Detect which cell encompasses the target text, then output its [X, Y] center coordinate. 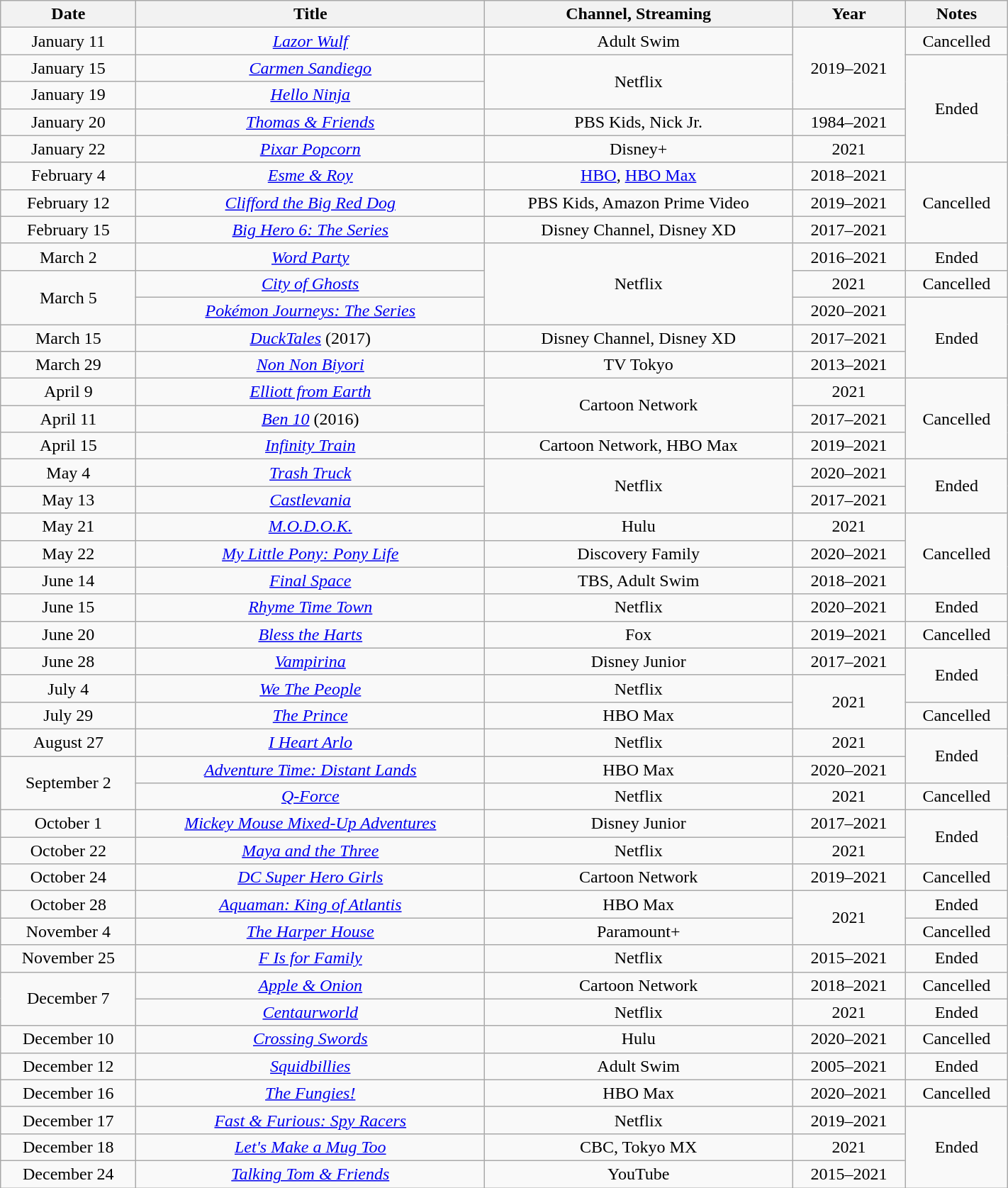
June 28 [68, 661]
Carmen Sandiego [310, 68]
1984–2021 [849, 122]
May 22 [68, 554]
DuckTales (2017) [310, 338]
Let's Make a Mug Too [310, 1147]
December 17 [68, 1120]
January 20 [68, 122]
Year [849, 14]
The Fungies! [310, 1093]
I Heart Arlo [310, 742]
November 4 [68, 931]
Aquaman: King of Atlantis [310, 904]
Fox [639, 634]
May 4 [68, 473]
December 7 [68, 999]
Hello Ninja [310, 95]
October 24 [68, 878]
March 5 [68, 297]
October 28 [68, 904]
Crossing Swords [310, 1039]
January 11 [68, 41]
DC Super Hero Girls [310, 878]
Maya and the Three [310, 851]
Trash Truck [310, 473]
Notes [957, 14]
Elliott from Earth [310, 392]
City of Ghosts [310, 284]
December 12 [68, 1066]
June 15 [68, 607]
Fast & Furious: Spy Racers [310, 1120]
Mickey Mouse Mixed-Up Adventures [310, 824]
July 29 [68, 715]
TV Tokyo [639, 365]
Esme & Roy [310, 176]
PBS Kids, Amazon Prime Video [639, 203]
Disney+ [639, 149]
Castlevania [310, 500]
Pokémon Journeys: The Series [310, 310]
Apple & Onion [310, 985]
Paramount+ [639, 931]
November 25 [68, 958]
March 29 [68, 365]
CBC, Tokyo MX [639, 1147]
July 4 [68, 688]
December 18 [68, 1147]
M.O.D.O.K. [310, 527]
March 2 [68, 257]
September 2 [68, 783]
The Harper House [310, 931]
February 12 [68, 203]
YouTube [639, 1174]
F Is for Family [310, 958]
Pixar Popcorn [310, 149]
Talking Tom & Friends [310, 1174]
My Little Pony: Pony Life [310, 554]
Title [310, 14]
Thomas & Friends [310, 122]
The Prince [310, 715]
December 24 [68, 1174]
January 22 [68, 149]
May 13 [68, 500]
Ben 10 (2016) [310, 419]
PBS Kids, Nick Jr. [639, 122]
Big Hero 6: The Series [310, 230]
Lazor Wulf [310, 41]
January 15 [68, 68]
January 19 [68, 95]
February 15 [68, 230]
We The People [310, 688]
Adventure Time: Distant Lands [310, 769]
Q-Force [310, 797]
Non Non Biyori [310, 365]
June 20 [68, 634]
Date [68, 14]
April 15 [68, 446]
December 10 [68, 1039]
Clifford the Big Red Dog [310, 203]
Rhyme Time Town [310, 607]
February 4 [68, 176]
Squidbillies [310, 1066]
Cartoon Network, HBO Max [639, 446]
2005–2021 [849, 1066]
Centaurworld [310, 1012]
October 22 [68, 851]
Channel, Streaming [639, 14]
TBS, Adult Swim [639, 581]
Vampirina [310, 661]
December 16 [68, 1093]
May 21 [68, 527]
2013–2021 [849, 365]
Discovery Family [639, 554]
HBO, HBO Max [639, 176]
April 11 [68, 419]
June 14 [68, 581]
Bless the Harts [310, 634]
Infinity Train [310, 446]
October 1 [68, 824]
April 9 [68, 392]
March 15 [68, 338]
2016–2021 [849, 257]
August 27 [68, 742]
Word Party [310, 257]
Final Space [310, 581]
